Search for the cell housing the specified text and yield its [x, y] center coordinate. 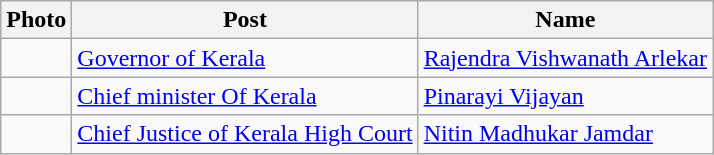
Pinarayi Vijayan [565, 96]
Post [245, 20]
Name [565, 20]
Rajendra Vishwanath Arlekar [565, 58]
Governor of Kerala [245, 58]
Nitin Madhukar Jamdar [565, 134]
Photo [36, 20]
Chief Justice of Kerala High Court [245, 134]
Chief minister Of Kerala [245, 96]
